Locate the cell with the specified text and output its [X, Y] center coordinate. 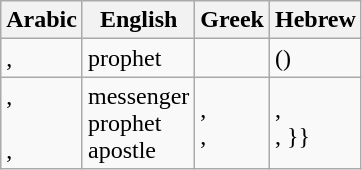
prophet [138, 58]
, , }} [315, 123]
Greek [232, 20]
, [42, 58]
English [138, 20]
Arabic [42, 20]
Hebrew [315, 20]
messengerprophetapostle [138, 123]
() [315, 58]
